Detect which cell encompasses the target text, then output its [x, y] center coordinate. 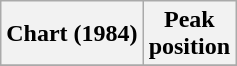
Chart (1984) [72, 34]
Peakposition [189, 34]
